Locate the cell with the specified text and output its [x, y] center coordinate. 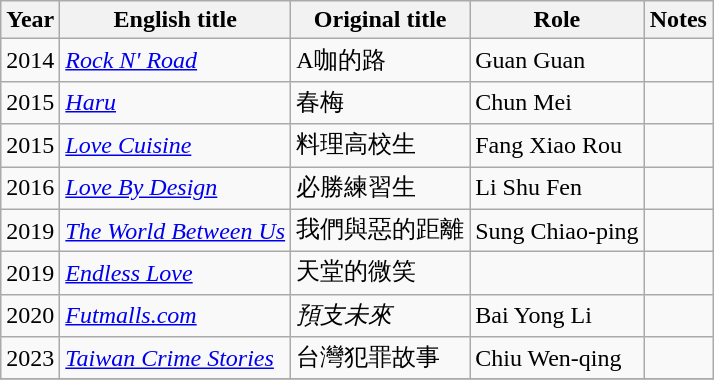
English title [176, 20]
Haru [176, 102]
The World Between Us [176, 230]
2020 [30, 316]
春梅 [380, 102]
2023 [30, 358]
料理高校生 [380, 146]
Year [30, 20]
2016 [30, 188]
Role [557, 20]
A咖的路 [380, 60]
預支未來 [380, 316]
Original title [380, 20]
Chiu Wen-qing [557, 358]
Love Cuisine [176, 146]
Endless Love [176, 274]
Futmalls.com [176, 316]
Taiwan Crime Stories [176, 358]
Chun Mei [557, 102]
Fang Xiao Rou [557, 146]
Rock N' Road [176, 60]
天堂的微笑 [380, 274]
Notes [678, 20]
我們與惡的距離 [380, 230]
Bai Yong Li [557, 316]
Sung Chiao-ping [557, 230]
Love By Design [176, 188]
Li Shu Fen [557, 188]
必勝練習生 [380, 188]
Guan Guan [557, 60]
台灣犯罪故事 [380, 358]
2014 [30, 60]
